Return (X, Y) of the center of cell containing provided text 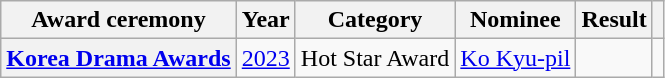
Category (375, 20)
Ko Kyu-pil (516, 58)
Result (614, 20)
Year (266, 20)
Nominee (516, 20)
Award ceremony (118, 20)
Hot Star Award (375, 58)
2023 (266, 58)
Korea Drama Awards (118, 58)
